Identify which cell holds the provided text, then report its [x, y] central coordinate. 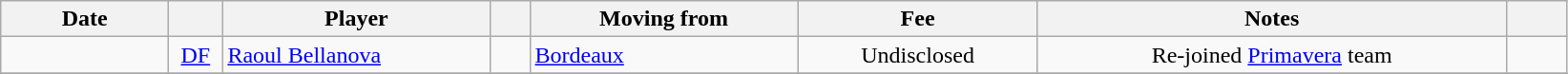
Fee [918, 19]
Date [85, 19]
Bordeaux [664, 55]
DF [196, 55]
Re-joined Primavera team [1271, 55]
Undisclosed [918, 55]
Moving from [664, 19]
Player [357, 19]
Raoul Bellanova [357, 55]
Notes [1271, 19]
